Locate the cell with the specified text and output its (X, Y) center coordinate. 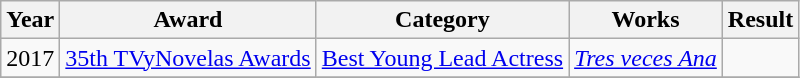
Result (760, 20)
Award (188, 20)
Best Young Lead Actress (442, 58)
Category (442, 20)
35th TVyNovelas Awards (188, 58)
Year (30, 20)
Tres veces Ana (646, 58)
2017 (30, 58)
Works (646, 20)
